Detect which cell encompasses the target text, then output its (x, y) center coordinate. 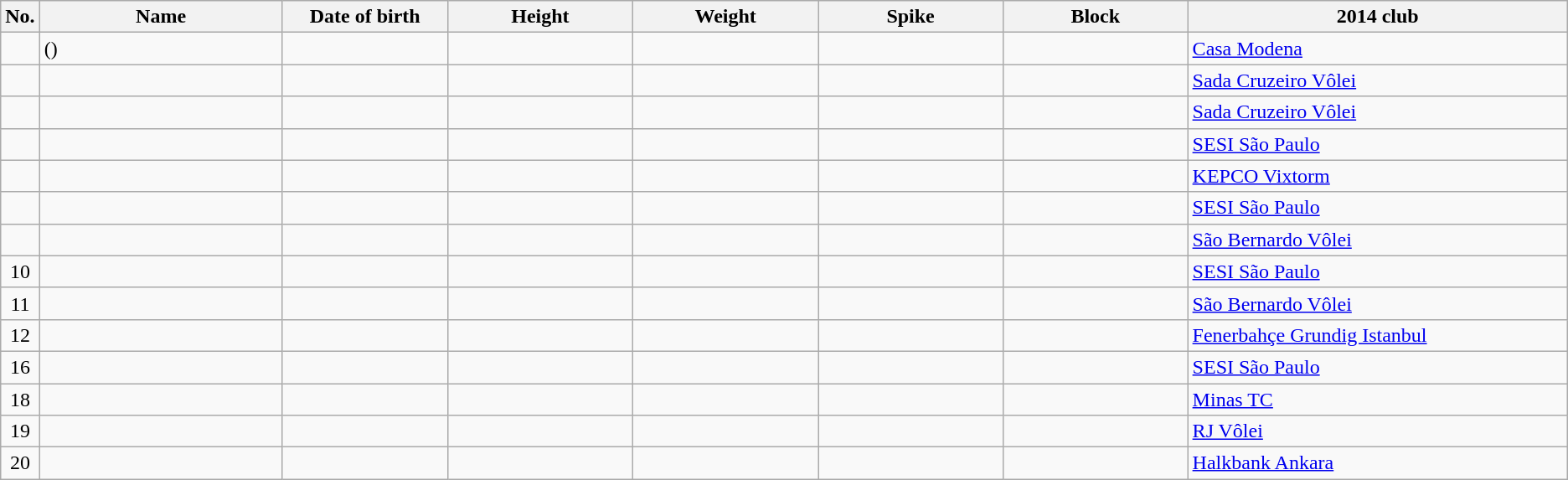
Halkbank Ankara (1377, 463)
KEPCO Vixtorm (1377, 176)
Height (539, 17)
2014 club (1377, 17)
Name (161, 17)
19 (20, 431)
20 (20, 463)
() (161, 49)
16 (20, 367)
No. (20, 17)
Weight (725, 17)
Minas TC (1377, 400)
Block (1096, 17)
Date of birth (365, 17)
11 (20, 303)
RJ Vôlei (1377, 431)
Casa Modena (1377, 49)
Fenerbahçe Grundig Istanbul (1377, 335)
12 (20, 335)
10 (20, 271)
18 (20, 400)
Spike (911, 17)
